Scan for the cell matching the given text and deliver its (x, y) coordinate at center. 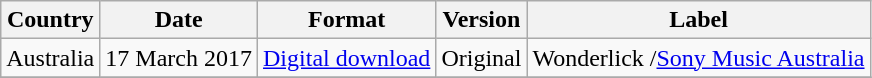
Digital download (347, 58)
Version (482, 20)
Wonderlick /Sony Music Australia (698, 58)
Australia (50, 58)
Date (179, 20)
Country (50, 20)
Original (482, 58)
Format (347, 20)
17 March 2017 (179, 58)
Label (698, 20)
